Extract the (X, Y) coordinate from the center of the cell holding the provided text.  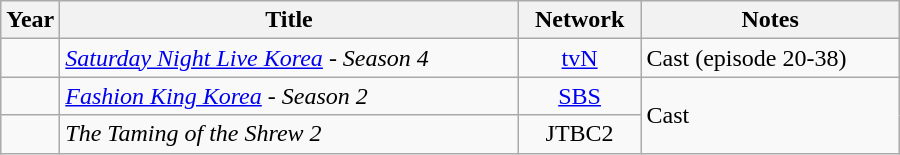
Cast (episode 20-38) (770, 58)
Network (580, 20)
Year (30, 20)
Cast (770, 115)
JTBC2 (580, 134)
Notes (770, 20)
Saturday Night Live Korea - Season 4 (289, 58)
Title (289, 20)
The Taming of the Shrew 2 (289, 134)
tvN (580, 58)
SBS (580, 96)
Fashion King Korea - Season 2 (289, 96)
